Pinpoint the cell where the given text exists, returning its [x, y] midpoint coordinate. 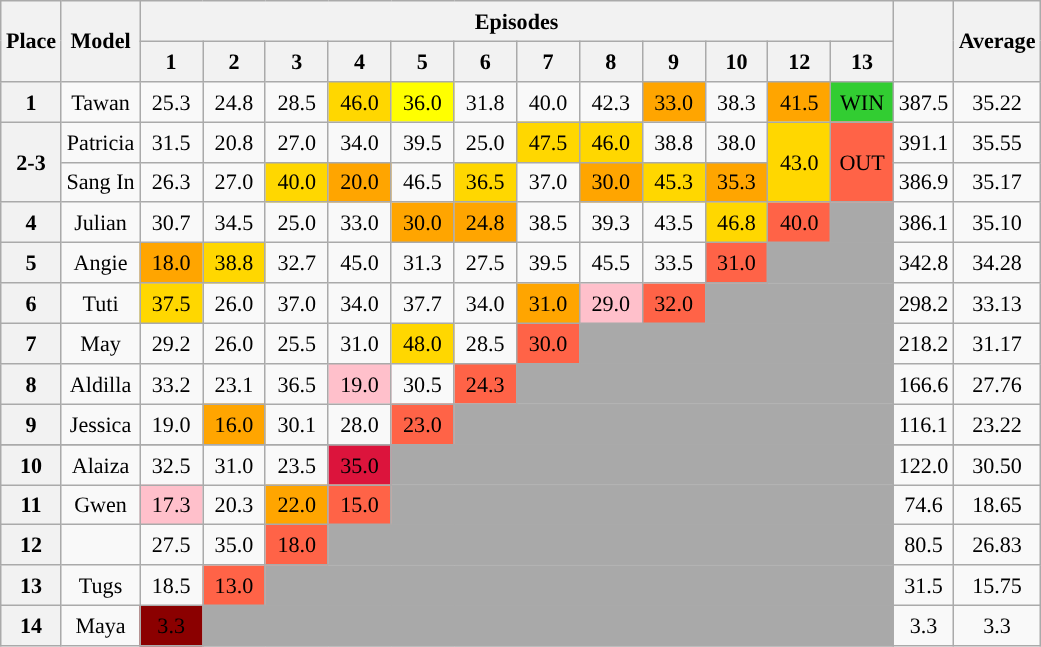
35.17 [996, 182]
Place [32, 40]
35.10 [996, 222]
35.3 [736, 182]
26.83 [996, 545]
OUT [862, 162]
33.5 [674, 262]
Gwen [100, 504]
27.76 [996, 383]
122.0 [923, 464]
166.6 [923, 383]
46.5 [422, 182]
38.5 [548, 222]
25.3 [172, 101]
45.0 [360, 262]
32.0 [674, 303]
41.5 [800, 101]
30.50 [996, 464]
34.28 [996, 262]
37.5 [172, 303]
33.13 [996, 303]
Patricia [100, 141]
38.3 [736, 101]
43.5 [674, 222]
45.5 [610, 262]
Alaiza [100, 464]
35.22 [996, 101]
36.0 [422, 101]
46.8 [736, 222]
May [100, 343]
29.0 [610, 303]
26.3 [172, 182]
18.65 [996, 504]
298.2 [923, 303]
386.1 [923, 222]
Jessica [100, 424]
29.2 [172, 343]
31.3 [422, 262]
Tuti [100, 303]
45.3 [674, 182]
28.0 [360, 424]
15.75 [996, 585]
16.0 [234, 424]
Tugs [100, 585]
116.1 [923, 424]
23.0 [422, 424]
20.3 [234, 504]
3 [296, 61]
11 [32, 504]
342.8 [923, 262]
386.9 [923, 182]
Episodes [517, 20]
WIN [862, 101]
Julian [100, 222]
391.1 [923, 141]
Aldilla [100, 383]
Angie [100, 262]
25.5 [296, 343]
33.2 [172, 383]
20.0 [360, 182]
Average [996, 40]
30.5 [422, 383]
23.22 [996, 424]
15.0 [360, 504]
42.3 [610, 101]
24.3 [486, 383]
23.1 [234, 383]
48.0 [422, 343]
Maya [100, 625]
2-3 [32, 162]
32.7 [296, 262]
18.5 [172, 585]
Tawan [100, 101]
43.0 [800, 162]
39.3 [610, 222]
38.0 [736, 141]
32.5 [172, 464]
35.55 [996, 141]
2 [234, 61]
387.5 [923, 101]
31.8 [486, 101]
23.5 [296, 464]
22.0 [296, 504]
30.1 [296, 424]
31.17 [996, 343]
47.5 [548, 141]
74.6 [923, 504]
218.2 [923, 343]
14 [32, 625]
30.7 [172, 222]
37.7 [422, 303]
80.5 [923, 545]
Sang In [100, 182]
17.3 [172, 504]
13.0 [234, 585]
20.8 [234, 141]
34.5 [234, 222]
Model [100, 40]
